Scan for the cell matching the given text and deliver its (X, Y) coordinate at center. 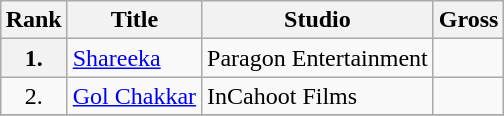
InCahoot Films (318, 96)
Gol Chakkar (134, 96)
Gross (468, 20)
Shareeka (134, 58)
1. (34, 58)
Rank (34, 20)
2. (34, 96)
Title (134, 20)
Paragon Entertainment (318, 58)
Studio (318, 20)
